Extract the (x, y) coordinate from the center of the cell holding the provided text.  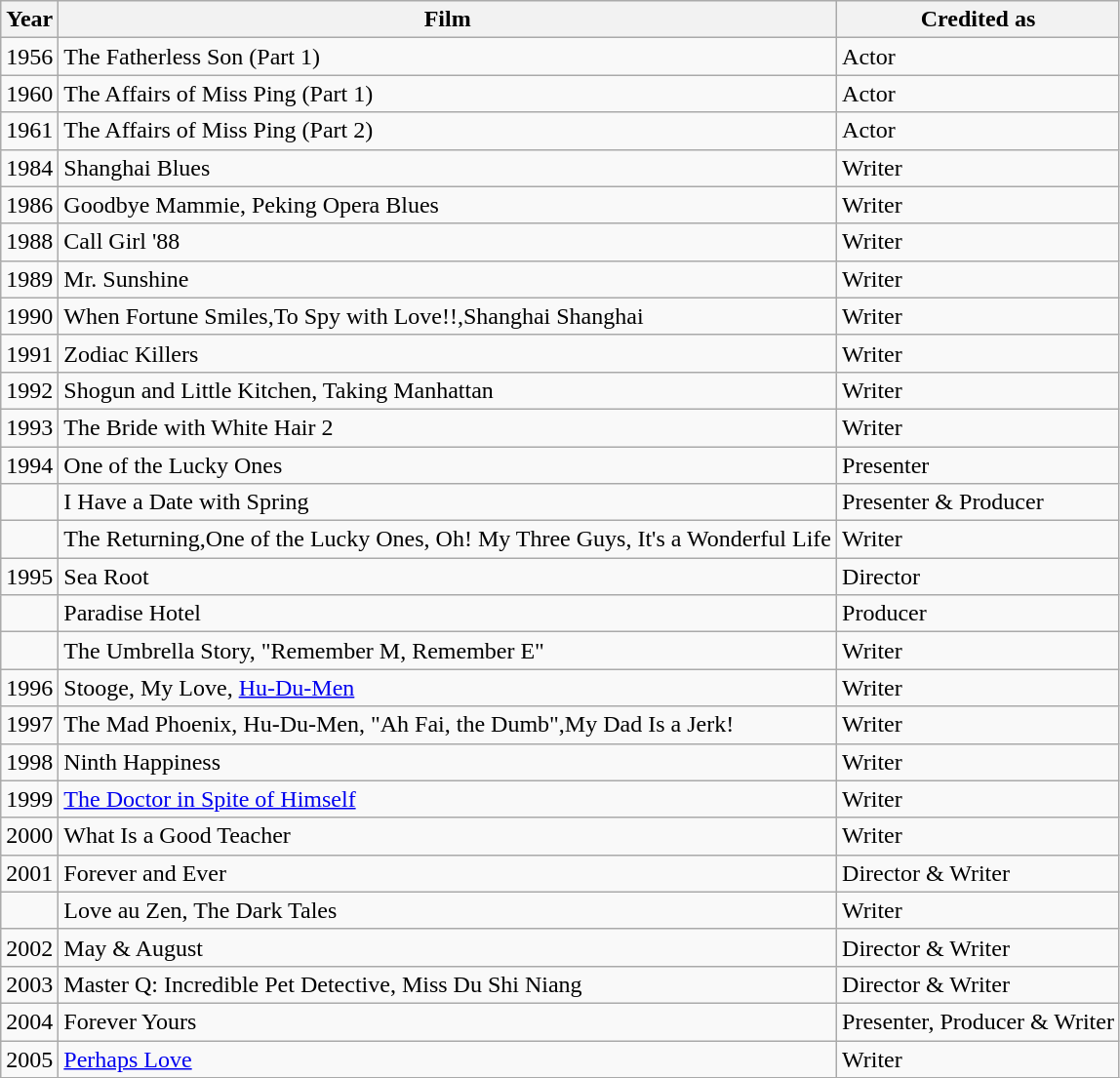
Film (448, 20)
1996 (29, 688)
2003 (29, 984)
Producer (979, 614)
Goodbye Mammie, Peking Opera Blues (448, 205)
1986 (29, 205)
1992 (29, 390)
1991 (29, 353)
What Is a Good Teacher (448, 836)
2001 (29, 873)
1994 (29, 465)
1990 (29, 316)
1956 (29, 57)
The Umbrella Story, "Remember M, Remember E" (448, 651)
Love au Zen, The Dark Tales (448, 910)
The Affairs of Miss Ping (Part 1) (448, 94)
Mr. Sunshine (448, 279)
2004 (29, 1021)
1989 (29, 279)
May & August (448, 947)
1960 (29, 94)
2000 (29, 836)
The Mad Phoenix, Hu-Du-Men, "Ah Fai, the Dumb",My Dad Is a Jerk! (448, 725)
1993 (29, 427)
Year (29, 20)
Zodiac Killers (448, 353)
The Fatherless Son (Part 1) (448, 57)
I Have a Date with Spring (448, 502)
Sea Root (448, 577)
1997 (29, 725)
Director (979, 577)
Presenter & Producer (979, 502)
Shogun and Little Kitchen, Taking Manhattan (448, 390)
Stooge, My Love, Hu-Du-Men (448, 688)
The Bride with White Hair 2 (448, 427)
2002 (29, 947)
Credited as (979, 20)
Call Girl '88 (448, 242)
When Fortune Smiles,To Spy with Love!!,Shanghai Shanghai (448, 316)
1988 (29, 242)
The Returning,One of the Lucky Ones, Oh! My Three Guys, It's a Wonderful Life (448, 539)
1999 (29, 799)
Forever Yours (448, 1021)
Presenter (979, 465)
Paradise Hotel (448, 614)
One of the Lucky Ones (448, 465)
The Doctor in Spite of Himself (448, 799)
Ninth Happiness (448, 762)
2005 (29, 1058)
1984 (29, 168)
1995 (29, 577)
Master Q: Incredible Pet Detective, Miss Du Shi Niang (448, 984)
Perhaps Love (448, 1058)
1998 (29, 762)
The Affairs of Miss Ping (Part 2) (448, 131)
Presenter, Producer & Writer (979, 1021)
Forever and Ever (448, 873)
Shanghai Blues (448, 168)
1961 (29, 131)
